From the cell containing the given text, extract its center point as [x, y] coordinate. 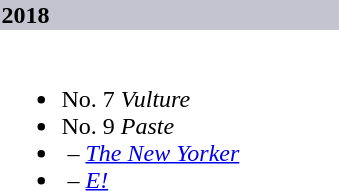
2018 [170, 15]
